For the text-containing cell, return its midpoint in [x, y] coordinate format. 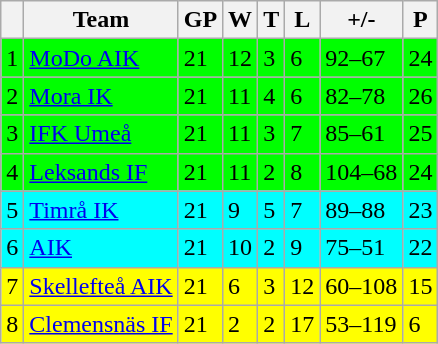
89–88 [362, 210]
IFK Umeå [101, 134]
GP [200, 20]
60–108 [362, 286]
17 [302, 324]
53–119 [362, 324]
Leksands IF [101, 172]
Clemensnäs IF [101, 324]
P [420, 20]
25 [420, 134]
T [272, 20]
104–68 [362, 172]
10 [240, 248]
Mora IK [101, 96]
23 [420, 210]
85–61 [362, 134]
Team [101, 20]
AIK [101, 248]
MoDo AIK [101, 58]
W [240, 20]
+/- [362, 20]
92–67 [362, 58]
1 [12, 58]
Skellefteå AIK [101, 286]
82–78 [362, 96]
22 [420, 248]
L [302, 20]
26 [420, 96]
15 [420, 286]
Timrå IK [101, 210]
75–51 [362, 248]
